Return [x, y] of the center of cell containing provided text 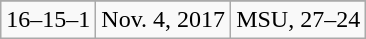
MSU, 27–24 [298, 20]
Nov. 4, 2017 [164, 20]
16–15–1 [48, 20]
